Locate the cell with the specified text and output its (X, Y) center coordinate. 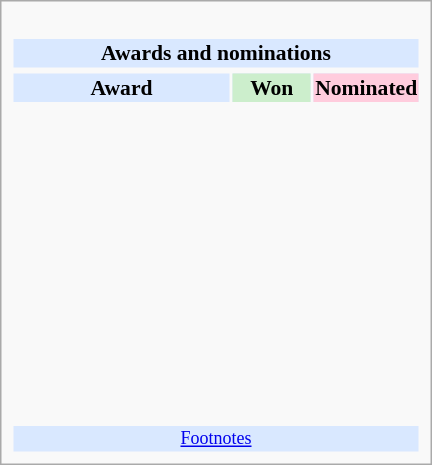
Awards and nominations (216, 53)
Award (121, 87)
Awards and nominations Award Won Nominated Footnotes (216, 232)
Nominated (366, 87)
Won (272, 87)
Footnotes (216, 439)
